Scan for the cell matching the given text and deliver its [x, y] coordinate at center. 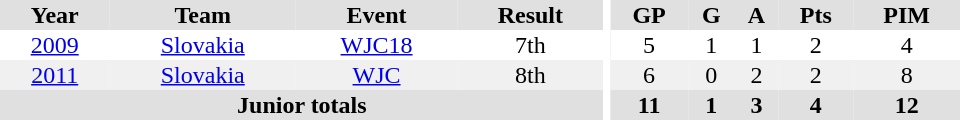
2011 [54, 75]
GP [649, 15]
Event [376, 15]
PIM [906, 15]
12 [906, 105]
11 [649, 105]
2009 [54, 45]
WJC18 [376, 45]
Junior totals [302, 105]
WJC [376, 75]
6 [649, 75]
7th [530, 45]
A [757, 15]
8th [530, 75]
Pts [816, 15]
5 [649, 45]
0 [712, 75]
Year [54, 15]
Team [202, 15]
Result [530, 15]
8 [906, 75]
3 [757, 105]
G [712, 15]
